Return [X, Y] of the center of cell containing provided text 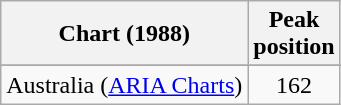
Peakposition [294, 34]
Australia (ARIA Charts) [124, 85]
162 [294, 85]
Chart (1988) [124, 34]
